For the text-containing cell, return its midpoint in [X, Y] coordinate format. 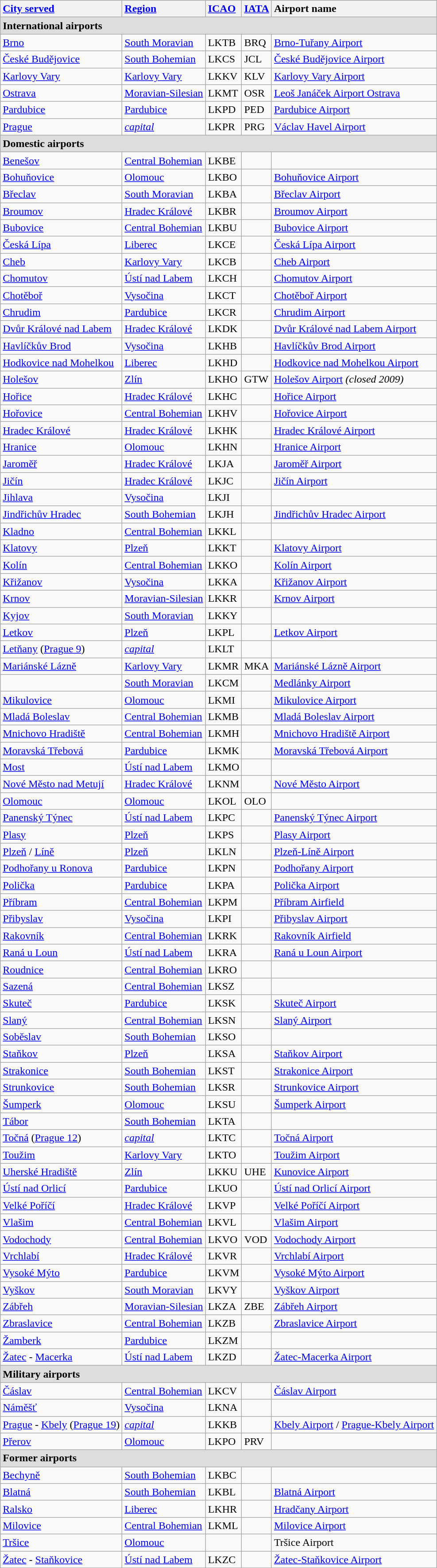
Vlašim [61, 1222]
LKJA [224, 464]
Vodochody Airport [354, 1239]
LKVM [224, 1273]
Náměšť [61, 1408]
Region [164, 9]
LKLT [224, 649]
LKHR [224, 1509]
Přibyslav [61, 919]
Šumperk [61, 1104]
Jihlava [61, 498]
Hořovice [61, 413]
LKHO [224, 379]
Nové Město nad Metují [61, 784]
Toužim [61, 1155]
Airport name [354, 9]
Letňany (Prague 9) [61, 649]
LKVO [224, 1239]
Vrchlabí Airport [354, 1256]
Prague - Kbely (Prague 19) [61, 1425]
Sazená [61, 986]
Most [61, 767]
Podhořany u Ronova [61, 868]
Hradčany Airport [354, 1509]
LKMI [224, 700]
Jindřichův Hradec [61, 515]
LKSK [224, 1003]
Nové Město Airport [354, 784]
Plasy [61, 835]
LKHC [224, 396]
LKZM [224, 1340]
LKCS [224, 59]
MKA [257, 666]
LKCE [224, 245]
Panenský Týnec [61, 818]
Pardubice Airport [354, 110]
LKSZ [224, 986]
Raná u Loun [61, 952]
Klatovy Airport [354, 548]
LKRA [224, 952]
Chrudim Airport [354, 312]
Rakovník [61, 936]
LKSN [224, 1020]
Skuteč [61, 1003]
LKKY [224, 616]
Vysoké Mýto [61, 1273]
LKVP [224, 1205]
Tábor [61, 1121]
Hořice [61, 396]
Domestic airports [219, 143]
ICAO [224, 9]
Strakonice Airport [354, 1071]
LKSA [224, 1054]
Kbely Airport / Prague-Kbely Airport [354, 1425]
LKBU [224, 228]
LKHK [224, 430]
LKHN [224, 447]
Klatovy [61, 548]
LKMK [224, 751]
LKKV [224, 76]
Hořice Airport [354, 396]
Uherské Hradiště [61, 1172]
Žatec - Macerka [61, 1357]
Chomutov [61, 279]
Velké Poříčí Airport [354, 1205]
LKUO [224, 1189]
LKHB [224, 346]
Vyškov Airport [354, 1290]
Rakovník Airfield [354, 936]
Zbraslavice Airport [354, 1324]
Čáslav Airport [354, 1391]
Kolín [61, 565]
Tršice Airport [354, 1542]
LKKU [224, 1172]
Dvůr Králové nad Labem [61, 329]
Bechyně [61, 1475]
LKMH [224, 733]
Břeclav Airport [354, 194]
LKKO [224, 565]
IATA [257, 9]
Česká Lípa Airport [354, 245]
Křižanov Airport [354, 582]
Polička [61, 885]
LKOL [224, 801]
Slaný [61, 1020]
Milovice [61, 1525]
Havlíčkův Brod Airport [354, 346]
Tršice [61, 1542]
Holešov [61, 379]
Milovice Airport [354, 1525]
LKZC [224, 1559]
Military airports [219, 1374]
LKTB [224, 43]
Mikulovice Airport [354, 700]
Přibyslav Airport [354, 919]
Bubovice Airport [354, 228]
LKVR [224, 1256]
Plasy Airport [354, 835]
Zábřeh Airport [354, 1307]
Ústí nad Orlicí [61, 1189]
Kolín Airport [354, 565]
Žatec-Staňkovice Airport [354, 1559]
Příbram Airfield [354, 902]
LKMT [224, 93]
Strunkovice Airport [354, 1088]
LKBR [224, 211]
Holešov Airport (closed 2009) [354, 379]
LKJC [224, 480]
Hranice [61, 447]
LKNA [224, 1408]
Ústí nad Orlicí Airport [354, 1189]
Bubovice [61, 228]
Žatec-Macerka Airport [354, 1357]
LKRK [224, 936]
Moravská Třebová Airport [354, 751]
LKPM [224, 902]
LKDK [224, 329]
LKHV [224, 413]
Vrchlabí [61, 1256]
Jičín [61, 480]
Jindřichův Hradec Airport [354, 515]
PED [257, 110]
Mladá Boleslav [61, 716]
Prague [61, 127]
Ostrava [61, 93]
LKRO [224, 969]
Slaný Airport [354, 1020]
Mariánské Lázně [61, 666]
LKKR [224, 599]
Hodkovice nad Mohelkou [61, 363]
LKJI [224, 498]
Blatná Airport [354, 1492]
Bohuňovice [61, 177]
LKST [224, 1071]
Brno [61, 43]
Kladno [61, 531]
Chomutov Airport [354, 279]
LKPI [224, 919]
LKMR [224, 666]
Křižanov [61, 582]
GTW [257, 379]
LKCH [224, 279]
LKCR [224, 312]
LKPN [224, 868]
Jaroměř Airport [354, 464]
LKCV [224, 1391]
Soběslav [61, 1037]
Krnov [61, 599]
Broumov Airport [354, 211]
Čáslav [61, 1391]
Vodochody [61, 1239]
Letkov [61, 632]
BRQ [257, 43]
Cheb [61, 262]
Mariánské Lázně Airport [354, 666]
LKZD [224, 1357]
Vysoké Mýto Airport [354, 1273]
Toužim Airport [354, 1155]
VOD [257, 1239]
LKKA [224, 582]
ZBE [257, 1307]
LKHD [224, 363]
Hodkovice nad Mohelkou Airport [354, 363]
Příbram [61, 902]
Hranice Airport [354, 447]
Plzeň-Líně Airport [354, 852]
LKKB [224, 1425]
LKCB [224, 262]
LKBE [224, 160]
LKTA [224, 1121]
LKPS [224, 835]
Plzeň / Líně [61, 852]
LKNM [224, 784]
LKPR [224, 127]
Točná Airport [354, 1138]
Blatná [61, 1492]
UHE [257, 1172]
Mladá Boleslav Airport [354, 716]
Kunovice Airport [354, 1172]
LKPD [224, 110]
LKBL [224, 1492]
OSR [257, 93]
Staňkov Airport [354, 1054]
Šumperk Airport [354, 1104]
Raná u Loun Airport [354, 952]
LKJH [224, 515]
Benešov [61, 160]
Bohuňovice Airport [354, 177]
Havlíčkův Brod [61, 346]
Točná (Prague 12) [61, 1138]
LKBO [224, 177]
Hořovice Airport [354, 413]
LKVY [224, 1290]
Chotěboř [61, 295]
Přerov [61, 1441]
LKPO [224, 1441]
Zábřeh [61, 1307]
Žamberk [61, 1340]
Václav Havel Airport [354, 127]
Moravská Třebová [61, 751]
Letkov Airport [354, 632]
JCL [257, 59]
Zbraslavice [61, 1324]
LKSO [224, 1037]
LKBC [224, 1475]
Strakonice [61, 1071]
Vlašim Airport [354, 1222]
LKLN [224, 852]
LKSR [224, 1088]
OLO [257, 801]
Polička Airport [354, 885]
LKMO [224, 767]
Ralsko [61, 1509]
Žatec - Staňkovice [61, 1559]
Hradec Králové Airport [354, 430]
KLV [257, 76]
Brno-Tuřany Airport [354, 43]
LKMB [224, 716]
Jaroměř [61, 464]
LKKL [224, 531]
LKML [224, 1525]
Kyjov [61, 616]
Karlovy Vary Airport [354, 76]
LKKT [224, 548]
Chrudim [61, 312]
Panenský Týnec Airport [354, 818]
LKZB [224, 1324]
PRG [257, 127]
LKVL [224, 1222]
Krnov Airport [354, 599]
Staňkov [61, 1054]
Česká Lípa [61, 245]
LKZA [224, 1307]
České Budějovice Airport [354, 59]
Dvůr Králové nad Labem Airport [354, 329]
Strunkovice [61, 1088]
LKTO [224, 1155]
Vyškov [61, 1290]
Velké Poříčí [61, 1205]
LKSU [224, 1104]
LKCM [224, 683]
International airports [219, 26]
Chotěboř Airport [354, 295]
Skuteč Airport [354, 1003]
LKPA [224, 885]
Medlánky Airport [354, 683]
Podhořany Airport [354, 868]
City served [61, 9]
Mikulovice [61, 700]
Břeclav [61, 194]
LKBA [224, 194]
LKTC [224, 1138]
Jičín Airport [354, 480]
PRV [257, 1441]
Leoš Janáček Airport Ostrava [354, 93]
LKCT [224, 295]
Broumov [61, 211]
České Budějovice [61, 59]
Roudnice [61, 969]
LKPC [224, 818]
Mnichovo Hradiště [61, 733]
LKPL [224, 632]
Cheb Airport [354, 262]
Mnichovo Hradiště Airport [354, 733]
Former airports [219, 1458]
